Provide the (X, Y) coordinate of the cell's center where the given text is located.  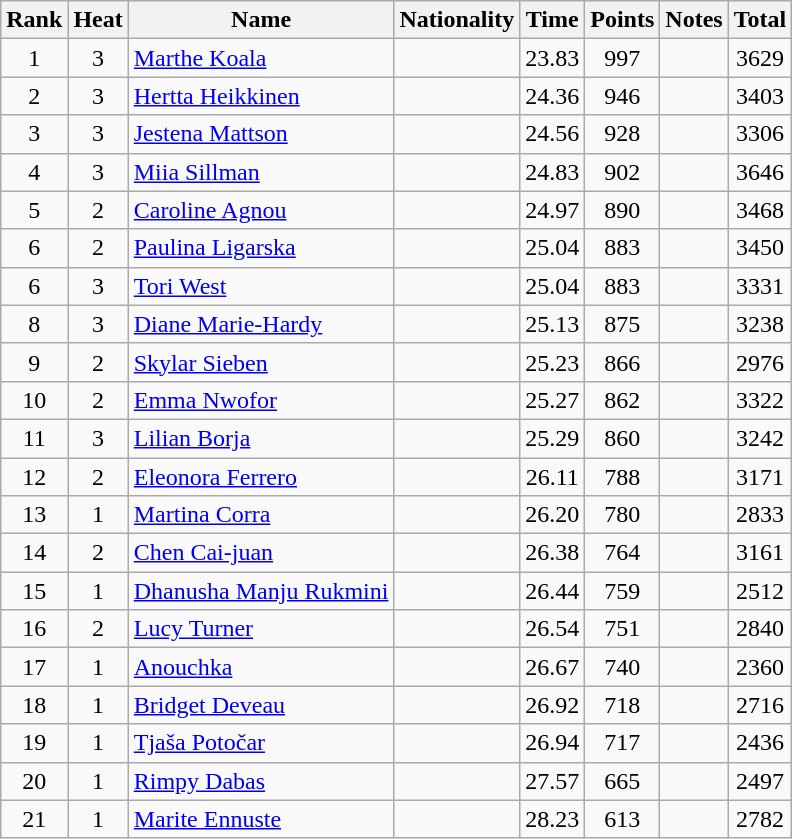
3331 (760, 286)
2497 (760, 781)
23.83 (552, 58)
3161 (760, 553)
16 (34, 629)
15 (34, 591)
613 (622, 819)
Lilian Borja (261, 438)
2976 (760, 362)
26.94 (552, 743)
3646 (760, 172)
Total (760, 20)
17 (34, 667)
764 (622, 553)
9 (34, 362)
3629 (760, 58)
10 (34, 400)
8 (34, 324)
875 (622, 324)
24.83 (552, 172)
3322 (760, 400)
26.20 (552, 515)
4 (34, 172)
Jestena Mattson (261, 134)
780 (622, 515)
Heat (98, 20)
Chen Cai-juan (261, 553)
2840 (760, 629)
3238 (760, 324)
26.67 (552, 667)
3306 (760, 134)
717 (622, 743)
24.97 (552, 210)
Lucy Turner (261, 629)
862 (622, 400)
3468 (760, 210)
25.13 (552, 324)
Eleonora Ferrero (261, 477)
Name (261, 20)
Dhanusha Manju Rukmini (261, 591)
19 (34, 743)
759 (622, 591)
890 (622, 210)
751 (622, 629)
26.54 (552, 629)
25.23 (552, 362)
718 (622, 705)
13 (34, 515)
Miia Sillman (261, 172)
Marthe Koala (261, 58)
740 (622, 667)
Points (622, 20)
2512 (760, 591)
27.57 (552, 781)
Time (552, 20)
866 (622, 362)
3450 (760, 248)
2360 (760, 667)
12 (34, 477)
2833 (760, 515)
21 (34, 819)
860 (622, 438)
Paulina Ligarska (261, 248)
Skylar Sieben (261, 362)
Martina Corra (261, 515)
Hertta Heikkinen (261, 96)
3171 (760, 477)
Diane Marie-Hardy (261, 324)
2716 (760, 705)
26.11 (552, 477)
Emma Nwofor (261, 400)
24.56 (552, 134)
Notes (694, 20)
2436 (760, 743)
Tori West (261, 286)
28.23 (552, 819)
Rimpy Dabas (261, 781)
26.92 (552, 705)
20 (34, 781)
3242 (760, 438)
665 (622, 781)
902 (622, 172)
3403 (760, 96)
26.38 (552, 553)
Caroline Agnou (261, 210)
18 (34, 705)
11 (34, 438)
Bridget Deveau (261, 705)
26.44 (552, 591)
25.29 (552, 438)
997 (622, 58)
24.36 (552, 96)
Marite Ennuste (261, 819)
946 (622, 96)
25.27 (552, 400)
Tjaša Potočar (261, 743)
Rank (34, 20)
5 (34, 210)
928 (622, 134)
Anouchka (261, 667)
14 (34, 553)
2782 (760, 819)
Nationality (457, 20)
788 (622, 477)
